Output the (X, Y) coordinate of the center of the cell containing the given text.  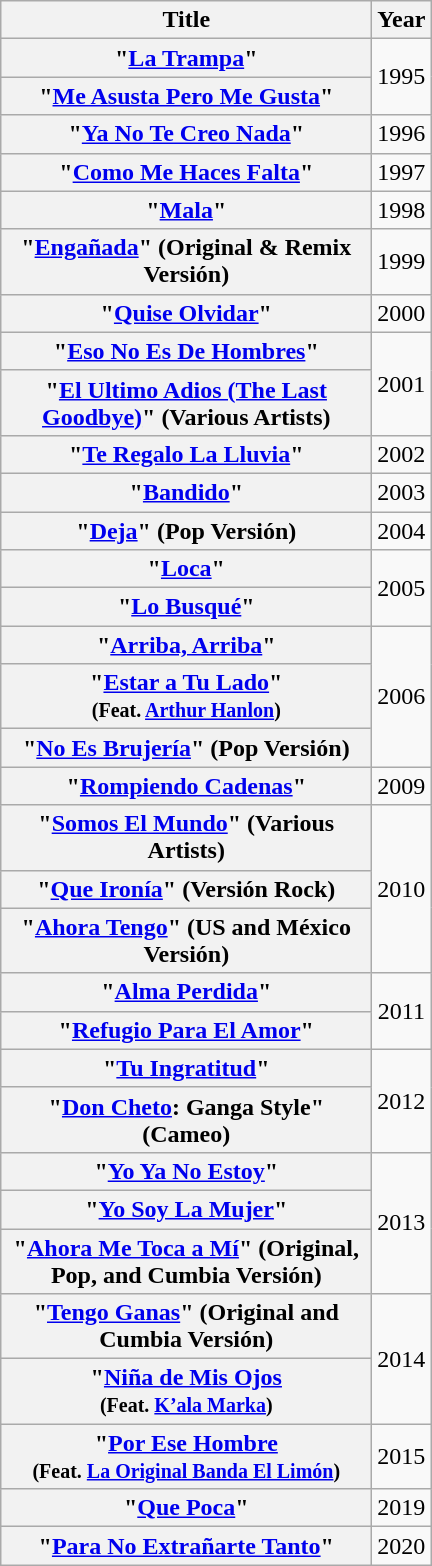
2010 (402, 889)
"Ahora Tengo" (US and México Versión) (186, 940)
2002 (402, 454)
"Ahora Me Toca a Mí" (Original, Pop, and Cumbia Versión) (186, 1260)
2006 (402, 696)
2013 (402, 1222)
"Tu Ingratitud" (186, 1068)
2020 (402, 1546)
1995 (402, 77)
1997 (402, 172)
"Rompiendo Cadenas" (186, 786)
2015 (402, 1456)
2000 (402, 313)
"Mala" (186, 210)
2001 (402, 384)
"Don Cheto: Ganga Style" (Cameo) (186, 1120)
1996 (402, 134)
2019 (402, 1508)
"Deja" (Pop Versión) (186, 531)
2014 (402, 1359)
1999 (402, 262)
"Me Asusta Pero Me Gusta" (186, 96)
2011 (402, 1011)
Title (186, 20)
"Somos El Mundo" (Various Artists) (186, 838)
"Refugio Para El Amor" (186, 1030)
"No Es Brujería" (Pop Versión) (186, 748)
2003 (402, 492)
"Bandido" (186, 492)
2009 (402, 786)
"Loca" (186, 569)
"El Ultimo Adios (The Last Goodbye)" (Various Artists) (186, 402)
2005 (402, 588)
"Quise Olvidar" (186, 313)
"Por Ese Hombre(Feat. La Original Banda El Limón) (186, 1456)
"Alma Perdida" (186, 992)
"La Trampa" (186, 58)
1998 (402, 210)
Year (402, 20)
2004 (402, 531)
"Niña de Mis Ojos(Feat. K’ala Marka) (186, 1392)
"Arriba, Arriba" (186, 645)
"Que Poca" (186, 1508)
"Yo Ya No Estoy" (186, 1171)
"Tengo Ganas" (Original and Cumbia Versión) (186, 1326)
"Que Ironía" (Versión Rock) (186, 889)
"Te Regalo La Lluvia" (186, 454)
"Yo Soy La Mujer" (186, 1209)
"Para No Extrañarte Tanto" (186, 1546)
"Estar a Tu Lado"(Feat. Arthur Hanlon) (186, 696)
"Eso No Es De Hombres" (186, 351)
"Lo Busqué" (186, 607)
2012 (402, 1100)
"Engañada" (Original & Remix Versión) (186, 262)
"Como Me Haces Falta" (186, 172)
"Ya No Te Creo Nada" (186, 134)
